Capture the cell that displays the provided text and extract its [X, Y] central coordinate. 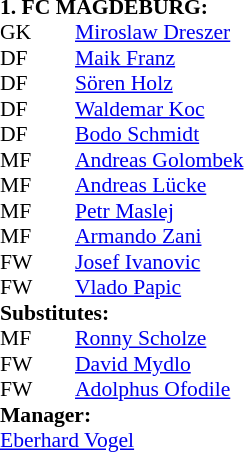
Adolphus Ofodile [159, 389]
Waldemar Koc [159, 109]
Armando Zani [159, 237]
Maik Franz [159, 58]
David Mydlo [159, 364]
Sören Holz [159, 83]
Josef Ivanovic [159, 262]
Andreas Golombek [159, 160]
GK [19, 33]
Andreas Lücke [159, 185]
Ronny Scholze [159, 339]
Miroslaw Dreszer [159, 33]
Substitutes: [122, 313]
Vlado Papic [159, 287]
Petr Maslej [159, 211]
Bodo Schmidt [159, 135]
Manager: [122, 415]
